Provide the [x, y] coordinate of the cell's center where the given text is located.  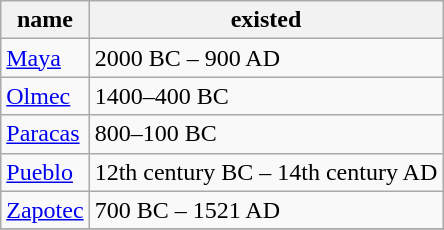
12th century BC – 14th century AD [266, 172]
existed [266, 20]
Paracas [45, 134]
name [45, 20]
Zapotec [45, 210]
Maya [45, 58]
2000 BC – 900 AD [266, 58]
1400–400 BC [266, 96]
800–100 BC [266, 134]
700 BC – 1521 AD [266, 210]
Pueblo [45, 172]
Olmec [45, 96]
